Pinpoint the cell where the given text exists, returning its [x, y] midpoint coordinate. 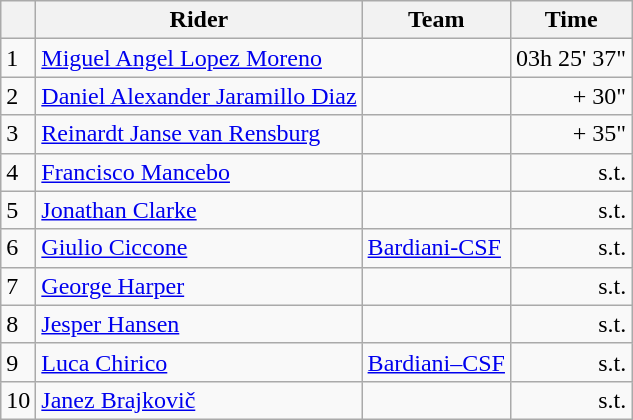
Francisco Mancebo [199, 172]
03h 25' 37" [570, 58]
Jonathan Clarke [199, 210]
2 [18, 96]
Jesper Hansen [199, 324]
Bardiani–CSF [436, 362]
Time [570, 20]
Team [436, 20]
1 [18, 58]
Luca Chirico [199, 362]
Giulio Ciccone [199, 248]
8 [18, 324]
6 [18, 248]
9 [18, 362]
7 [18, 286]
+ 35" [570, 134]
4 [18, 172]
Miguel Angel Lopez Moreno [199, 58]
+ 30" [570, 96]
3 [18, 134]
Janez Brajkovič [199, 400]
10 [18, 400]
Reinardt Janse van Rensburg [199, 134]
5 [18, 210]
Rider [199, 20]
Daniel Alexander Jaramillo Diaz [199, 96]
George Harper [199, 286]
Bardiani-CSF [436, 248]
